Locate the cell with the specified text and output its (X, Y) center coordinate. 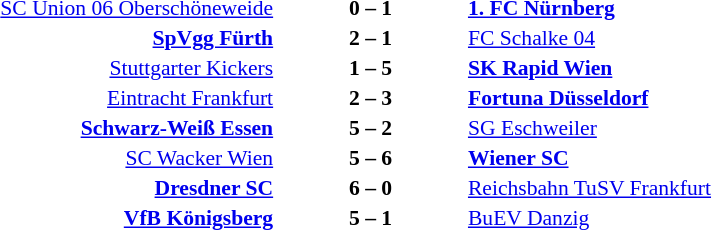
2 – 1 (370, 38)
1 – 5 (370, 68)
5 – 2 (370, 128)
2 – 3 (370, 98)
5 – 6 (370, 158)
6 – 0 (370, 188)
